Determine the (X, Y) coordinate at the center of the cell enclosing the given text.  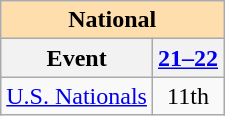
11th (188, 96)
National (112, 20)
Event (77, 58)
21–22 (188, 58)
U.S. Nationals (77, 96)
